Scan for the cell matching the given text and deliver its (X, Y) coordinate at center. 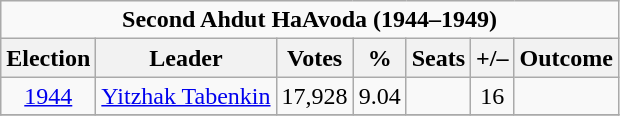
Second Ahdut HaAvoda (1944–1949) (310, 20)
Votes (314, 58)
Election (48, 58)
17,928 (314, 96)
16 (492, 96)
Leader (186, 58)
Outcome (566, 58)
% (380, 58)
+/– (492, 58)
Seats (438, 58)
9.04 (380, 96)
1944 (48, 96)
Yitzhak Tabenkin (186, 96)
